Detect which cell encompasses the target text, then output its [x, y] center coordinate. 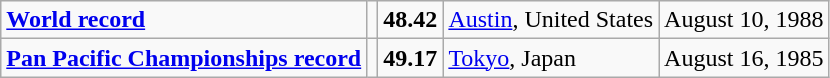
August 16, 1985 [744, 58]
World record [184, 20]
48.42 [410, 20]
Pan Pacific Championships record [184, 58]
Austin, United States [551, 20]
August 10, 1988 [744, 20]
49.17 [410, 58]
Tokyo, Japan [551, 58]
